Detect which cell encompasses the target text, then output its (x, y) center coordinate. 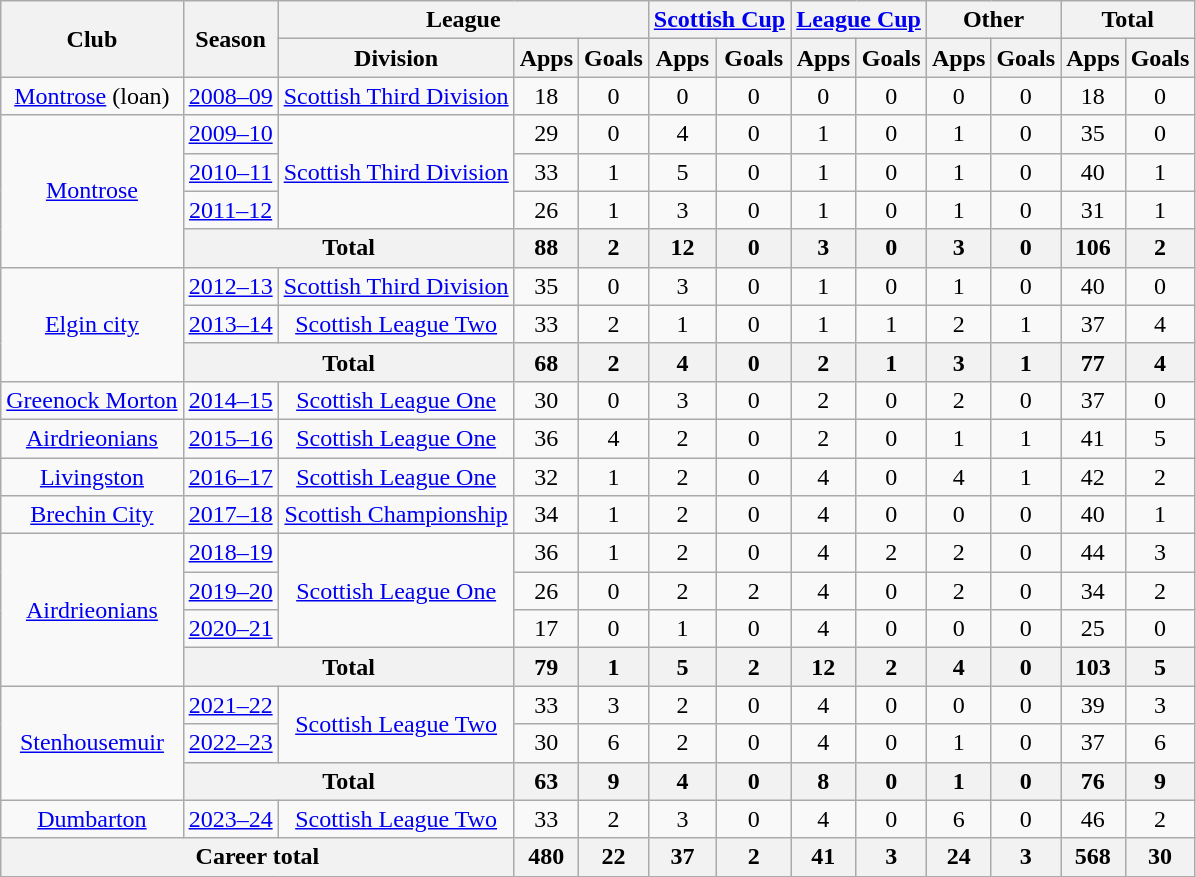
2018–19 (230, 553)
Stenhousemuir (92, 743)
Scottish Cup (719, 20)
88 (546, 248)
2011–12 (230, 210)
Scottish Championship (396, 515)
2023–24 (230, 819)
25 (1093, 629)
68 (546, 362)
31 (1093, 210)
480 (546, 857)
106 (1093, 248)
Season (230, 39)
76 (1093, 781)
2020–21 (230, 629)
Division (396, 58)
Livingston (92, 477)
League Cup (859, 20)
2016–17 (230, 477)
League (463, 20)
46 (1093, 819)
2015–16 (230, 438)
2021–22 (230, 705)
Greenock Morton (92, 400)
29 (546, 134)
2014–15 (230, 400)
17 (546, 629)
39 (1093, 705)
42 (1093, 477)
2008–09 (230, 96)
44 (1093, 553)
24 (958, 857)
Montrose (92, 191)
Career total (258, 857)
63 (546, 781)
Dumbarton (92, 819)
2010–11 (230, 172)
2017–18 (230, 515)
Club (92, 39)
2019–20 (230, 591)
568 (1093, 857)
2012–13 (230, 286)
2013–14 (230, 324)
32 (546, 477)
22 (614, 857)
77 (1093, 362)
8 (824, 781)
Montrose (loan) (92, 96)
2022–23 (230, 743)
79 (546, 667)
Brechin City (92, 515)
Other (993, 20)
Elgin city (92, 324)
103 (1093, 667)
2009–10 (230, 134)
